Find where the given text appears and provide that cell's center as [x, y] coordinate. 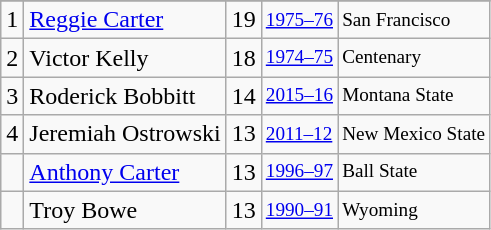
4 [12, 134]
Reggie Carter [125, 20]
Centenary [414, 58]
1996–97 [299, 172]
1974–75 [299, 58]
18 [244, 58]
2015–16 [299, 96]
Ball State [414, 172]
Wyoming [414, 210]
San Francisco [414, 20]
Victor Kelly [125, 58]
Anthony Carter [125, 172]
1 [12, 20]
Montana State [414, 96]
2011–12 [299, 134]
1990–91 [299, 210]
New Mexico State [414, 134]
14 [244, 96]
19 [244, 20]
Jeremiah Ostrowski [125, 134]
1975–76 [299, 20]
3 [12, 96]
Roderick Bobbitt [125, 96]
2 [12, 58]
Troy Bowe [125, 210]
